Return the (X, Y) coordinate for the center point of the cell that contains the specified text.  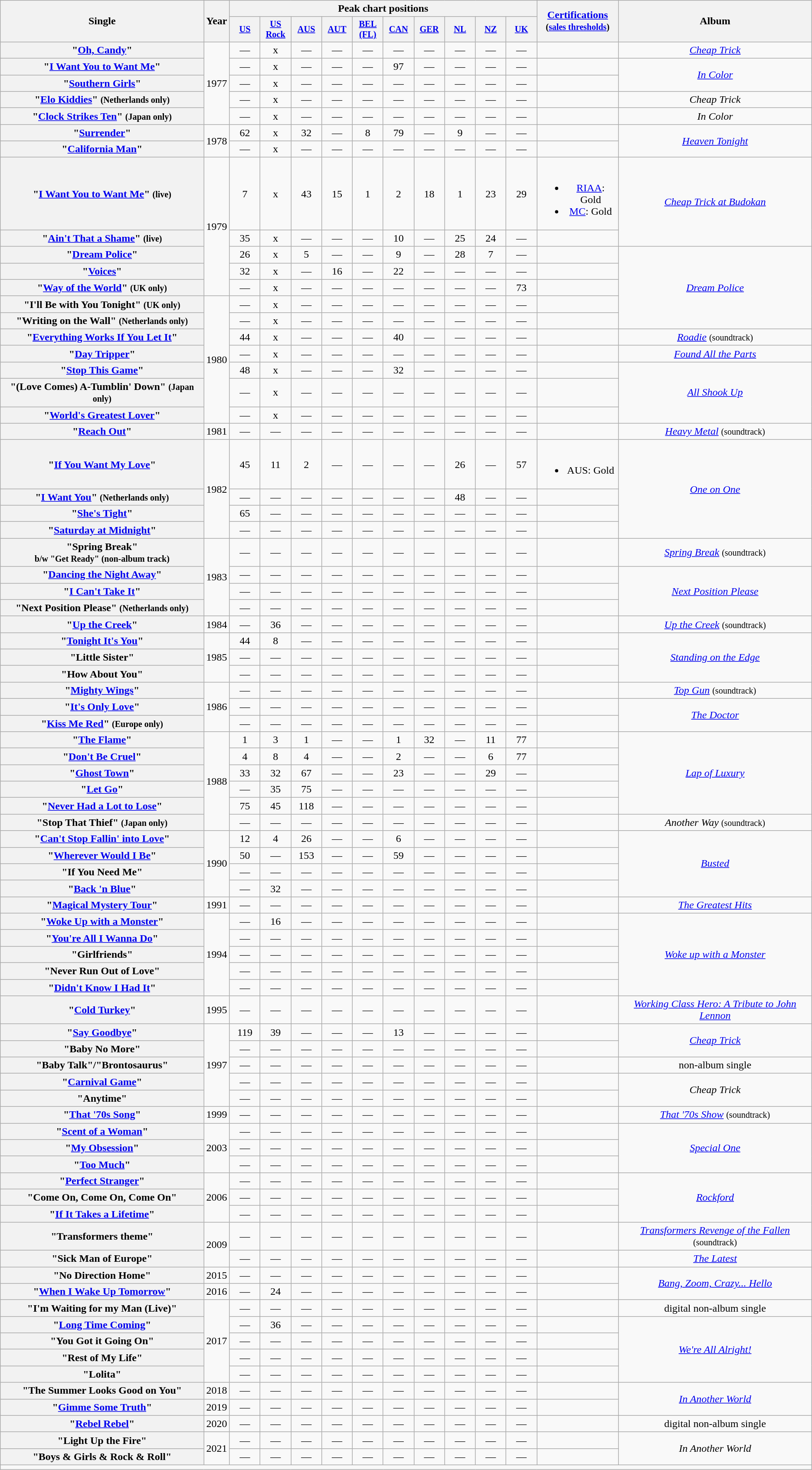
US (245, 29)
"Baby Talk"/"Brontosaurus" (102, 1065)
2020 (217, 1424)
Woke up with a Monster (715, 954)
1988 (217, 781)
1978 (217, 141)
Year (217, 21)
"Perfect Stranger" (102, 1181)
"Woke Up with a Monster" (102, 921)
12 (245, 839)
2006 (217, 1197)
13 (398, 1032)
"I'll Be with You Tonight" (UK only) (102, 304)
Special One (715, 1148)
NZ (491, 29)
2018 (217, 1391)
"Wherever Would I Be" (102, 855)
"Writing on the Wall" (Netherlands only) (102, 321)
"The Summer Looks Good on You" (102, 1391)
"Anytime" (102, 1098)
"Don't Be Cruel" (102, 756)
"How About You" (102, 674)
39 (276, 1032)
Working Class Hero: A Tribute to John Lennon (715, 1010)
Found All the Parts (715, 354)
That '70s Show (soundtrack) (715, 1115)
"The Flame" (102, 740)
"Stop That Thief" (Japan only) (102, 822)
"Long Time Coming" (102, 1325)
50 (245, 855)
1979 (217, 226)
"Oh, Candy" (102, 50)
CAN (398, 29)
"Ghost Town" (102, 773)
The Doctor (715, 715)
"No Direction Home" (102, 1275)
Standing on the Edge (715, 657)
"I Want You to Want Me" (102, 67)
"Light Up the Fire" (102, 1440)
"It's Only Love" (102, 707)
"Baby No More" (102, 1049)
1986 (217, 707)
Heavy Metal (soundtrack) (715, 432)
"You're All I Wanna Do" (102, 938)
"Everything Works If You Let It" (102, 337)
"Kiss Me Red" (Europe only) (102, 724)
"Let Go" (102, 789)
"Tonight It's You" (102, 641)
1984 (217, 624)
"That '70s Song" (102, 1115)
"Mighty Wings" (102, 690)
"If You Want My Love" (102, 464)
"Up the Creek" (102, 624)
1977 (217, 83)
Another Way (soundtrack) (715, 822)
57 (521, 464)
2019 (217, 1407)
AUS (306, 29)
"Rest of My Life" (102, 1358)
We're All Alright! (715, 1349)
2009 (217, 1244)
1981 (217, 432)
65 (245, 514)
BEL(FL) (368, 29)
43 (306, 193)
"Day Tripper" (102, 354)
non-album single (715, 1065)
"Come On, Come On, Come On" (102, 1197)
"Dream Police" (102, 255)
"Voices" (102, 271)
1982 (217, 489)
Certifications(sales thresholds) (578, 21)
GER (429, 29)
Single (102, 21)
59 (398, 855)
USRock (276, 29)
Spring Break (soundtrack) (715, 553)
All Shook Up (715, 392)
25 (460, 238)
"If It Takes a Lifetime" (102, 1214)
1991 (217, 905)
Up the Creek (soundtrack) (715, 624)
"Dancing the Night Away" (102, 575)
2017 (217, 1341)
Top Gun (soundtrack) (715, 690)
"Boys & Girls & Rock & Roll" (102, 1457)
5 (306, 255)
Roadie (soundtrack) (715, 337)
"Clock Strikes Ten" (Japan only) (102, 116)
"Didn't Know I Had It" (102, 988)
"Southern Girls" (102, 83)
"I Can't Take It" (102, 591)
40 (398, 337)
"Gimme Some Truth" (102, 1407)
1999 (217, 1115)
Next Position Please (715, 591)
"Sick Man of Europe" (102, 1259)
"Lolita" (102, 1374)
"Way of the World" (UK only) (102, 288)
28 (460, 255)
"World's Greatest Lover" (102, 415)
"Ain't That a Shame" (live) (102, 238)
"Scent of a Woman" (102, 1131)
"Little Sister" (102, 657)
73 (521, 288)
2003 (217, 1148)
118 (306, 806)
62 (245, 133)
The Latest (715, 1259)
79 (398, 133)
"Carnival Game" (102, 1082)
NL (460, 29)
AUS: Gold (578, 464)
"You Got it Going On" (102, 1341)
"Saturday at Midnight" (102, 530)
1980 (217, 359)
18 (429, 193)
AUT (337, 29)
Lap of Luxury (715, 773)
"My Obsession" (102, 1148)
"Spring Break"b/w "Get Ready" (non-album track) (102, 553)
RIAA: GoldMC: Gold (578, 193)
15 (337, 193)
"Reach Out" (102, 432)
Peak chart positions (383, 9)
Rockford (715, 1197)
"If You Need Me" (102, 872)
"Never Run Out of Love" (102, 971)
"Cold Turkey" (102, 1010)
The Greatest Hits (715, 905)
"Never Had a Lot to Lose" (102, 806)
2021 (217, 1448)
"Surrender" (102, 133)
"Say Goodbye" (102, 1032)
97 (398, 67)
10 (398, 238)
1985 (217, 657)
67 (306, 773)
"Rebel Rebel" (102, 1424)
One on One (715, 489)
1983 (217, 577)
Busted (715, 864)
"Transformers theme" (102, 1236)
"Girlfriends" (102, 954)
Cheap Trick at Budokan (715, 202)
"I'm Waiting for my Man (Live)" (102, 1308)
"Too Much" (102, 1164)
"Can't Stop Fallin' into Love" (102, 839)
UK (521, 29)
2015 (217, 1275)
Dream Police (715, 288)
153 (306, 855)
33 (245, 773)
22 (398, 271)
119 (245, 1032)
2016 (217, 1292)
3 (276, 740)
1994 (217, 954)
"I Want You to Want Me" (live) (102, 193)
"I Want You" (Netherlands only) (102, 497)
Album (715, 21)
"California Man" (102, 149)
Transformers Revenge of the Fallen (soundtrack) (715, 1236)
"She's Tight" (102, 514)
Bang, Zoom, Crazy... Hello (715, 1283)
Heaven Tonight (715, 141)
1997 (217, 1065)
"Next Position Please" (Netherlands only) (102, 608)
"When I Wake Up Tomorrow" (102, 1292)
1995 (217, 1010)
1990 (217, 864)
"Magical Mystery Tour" (102, 905)
"Stop This Game" (102, 370)
"(Love Comes) A-Tumblin' Down" (Japan only) (102, 393)
"Elo Kiddies" (Netherlands only) (102, 100)
"Back 'n Blue" (102, 888)
